Identify which cell holds the provided text, then report its (x, y) central coordinate. 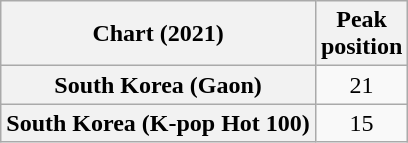
15 (361, 123)
Peakposition (361, 34)
South Korea (Gaon) (158, 85)
South Korea (K-pop Hot 100) (158, 123)
21 (361, 85)
Chart (2021) (158, 34)
